Extract the (x, y) coordinate from the center of the cell holding the provided text.  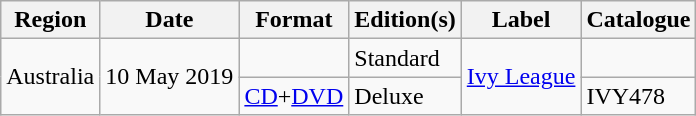
Edition(s) (405, 20)
Region (50, 20)
CD+DVD (294, 96)
Catalogue (638, 20)
Australia (50, 77)
Deluxe (405, 96)
Date (170, 20)
Label (521, 20)
10 May 2019 (170, 77)
Ivy League (521, 77)
IVY478 (638, 96)
Format (294, 20)
Standard (405, 58)
